Output the [X, Y] coordinate of the center of the cell containing the given text.  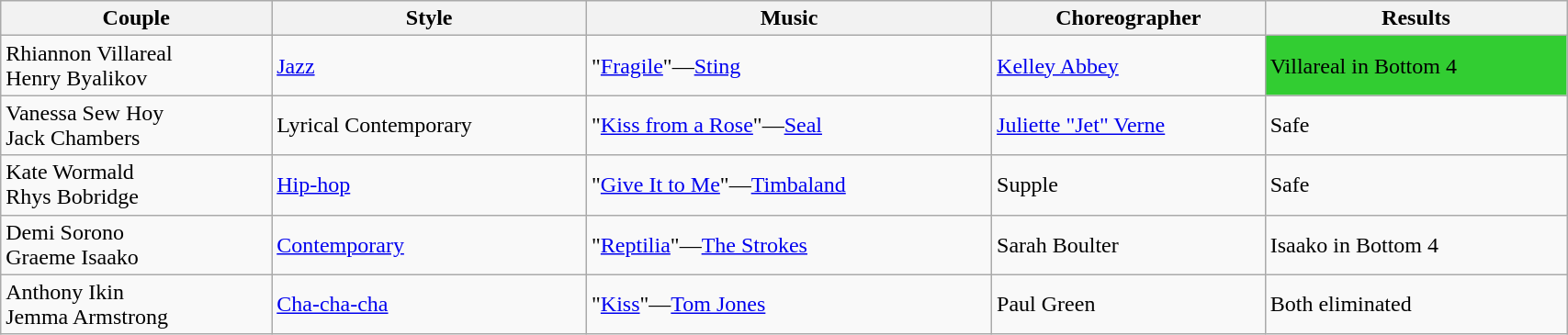
"Fragile"—Sting [790, 66]
Couple [136, 18]
Juliette "Jet" Verne [1129, 125]
"Kiss"—Tom Jones [790, 305]
Villareal in Bottom 4 [1416, 66]
Both eliminated [1416, 305]
Isaako in Bottom 4 [1416, 244]
Demi SoronoGraeme Isaako [136, 244]
Kelley Abbey [1129, 66]
Vanessa Sew HoyJack Chambers [136, 125]
Kate WormaldRhys Bobridge [136, 185]
Supple [1129, 185]
Music [790, 18]
Style [430, 18]
Hip-hop [430, 185]
"Kiss from a Rose"—Seal [790, 125]
Anthony IkinJemma Armstrong [136, 305]
"Give It to Me"—Timbaland [790, 185]
Paul Green [1129, 305]
Results [1416, 18]
Sarah Boulter [1129, 244]
Rhiannon VillarealHenry Byalikov [136, 66]
Choreographer [1129, 18]
Lyrical Contemporary [430, 125]
Contemporary [430, 244]
"Reptilia"—The Strokes [790, 244]
Jazz [430, 66]
Cha-cha-cha [430, 305]
